Identify which cell holds the provided text, then report its [X, Y] central coordinate. 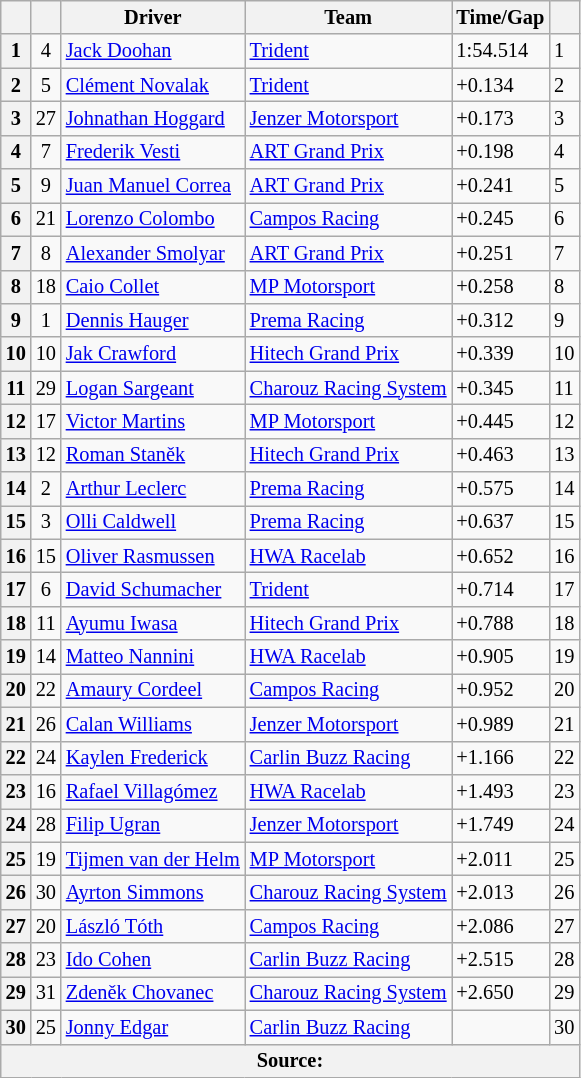
+0.251 [501, 253]
Zdeněk Chovanec [153, 993]
Juan Manuel Correa [153, 186]
Jack Doohan [153, 51]
+2.013 [501, 892]
David Schumacher [153, 589]
Frederik Vesti [153, 152]
+0.952 [501, 690]
Matteo Nannini [153, 657]
+0.637 [501, 522]
+0.445 [501, 421]
Ayumu Iwasa [153, 623]
+0.714 [501, 589]
+2.086 [501, 926]
Rafael Villagómez [153, 791]
+1.493 [501, 791]
Time/Gap [501, 17]
+0.575 [501, 489]
Ido Cohen [153, 960]
Clément Novalak [153, 85]
Tijmen van der Helm [153, 859]
Ayrton Simmons [153, 892]
Lorenzo Colombo [153, 219]
Victor Martins [153, 421]
Filip Ugran [153, 825]
+0.345 [501, 388]
+0.258 [501, 287]
Roman Staněk [153, 455]
Calan Williams [153, 724]
Jonny Edgar [153, 1027]
31 [46, 993]
Dennis Hauger [153, 320]
Jak Crawford [153, 354]
+0.245 [501, 219]
+0.312 [501, 320]
Kaylen Frederick [153, 758]
Alexander Smolyar [153, 253]
+0.905 [501, 657]
Oliver Rasmussen [153, 556]
+2.011 [501, 859]
+1.749 [501, 825]
Source: [290, 1061]
Amaury Cordeel [153, 690]
+1.166 [501, 758]
Team [348, 17]
+2.650 [501, 993]
+0.652 [501, 556]
1:54.514 [501, 51]
Logan Sargeant [153, 388]
+2.515 [501, 960]
Olli Caldwell [153, 522]
László Tóth [153, 926]
+0.989 [501, 724]
+0.134 [501, 85]
+0.339 [501, 354]
+0.788 [501, 623]
+0.241 [501, 186]
+0.173 [501, 118]
Johnathan Hoggard [153, 118]
Arthur Leclerc [153, 489]
Caio Collet [153, 287]
+0.198 [501, 152]
+0.463 [501, 455]
Driver [153, 17]
